Locate the cell with the specified text and output its [x, y] center coordinate. 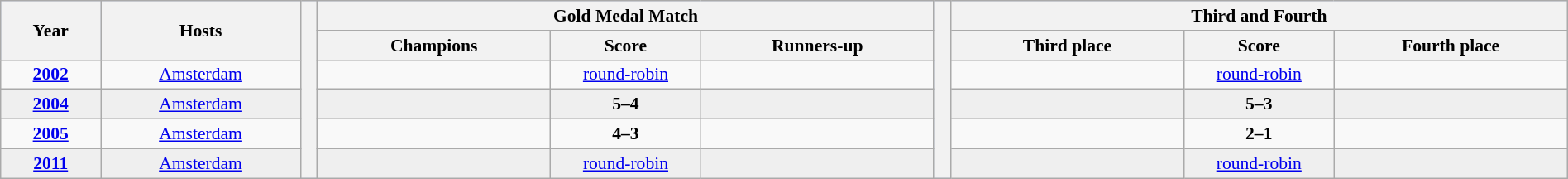
5–3 [1259, 104]
Third and Fourth [1259, 16]
Runners-up [817, 46]
Gold Medal Match [626, 16]
4–3 [625, 134]
Fourth place [1451, 46]
Hosts [201, 30]
2–1 [1259, 134]
Champions [434, 46]
2002 [51, 75]
Year [51, 30]
2004 [51, 104]
2005 [51, 134]
Third place [1067, 46]
2011 [51, 163]
5–4 [625, 104]
